Pinpoint the cell where the given text exists, returning its [x, y] midpoint coordinate. 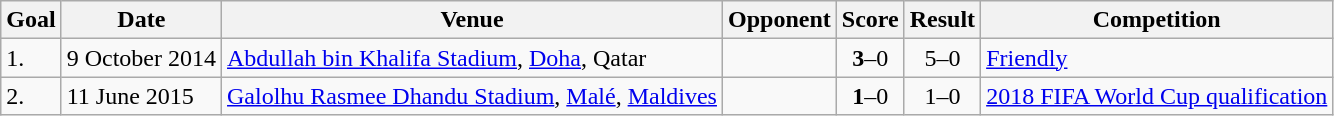
Galolhu Rasmee Dhandu Stadium, Malé, Maldives [472, 96]
Opponent [779, 20]
Friendly [1157, 58]
Score [870, 20]
9 October 2014 [141, 58]
Competition [1157, 20]
Date [141, 20]
5–0 [942, 58]
11 June 2015 [141, 96]
Goal [31, 20]
Venue [472, 20]
2018 FIFA World Cup qualification [1157, 96]
2. [31, 96]
3–0 [870, 58]
Abdullah bin Khalifa Stadium, Doha, Qatar [472, 58]
Result [942, 20]
1. [31, 58]
